For the text-containing cell, return its midpoint in (X, Y) coordinate format. 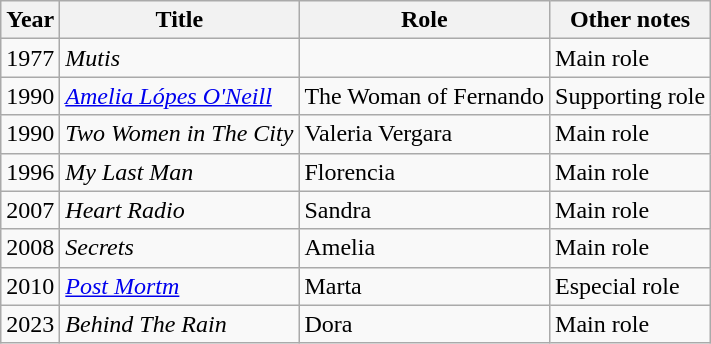
Especial role (630, 286)
My Last Man (180, 172)
Year (30, 20)
Amelia (424, 248)
Dora (424, 324)
Role (424, 20)
Heart Radio (180, 210)
Florencia (424, 172)
Behind The Rain (180, 324)
Sandra (424, 210)
Post Mortm (180, 286)
Marta (424, 286)
1996 (30, 172)
The Woman of Fernando (424, 96)
Secrets (180, 248)
2008 (30, 248)
2010 (30, 286)
Supporting role (630, 96)
2023 (30, 324)
Mutis (180, 58)
Title (180, 20)
Other notes (630, 20)
Two Women in The City (180, 134)
1977 (30, 58)
Valeria Vergara (424, 134)
Amelia Lópes O'Neill (180, 96)
2007 (30, 210)
